Pinpoint the cell where the given text exists, returning its (X, Y) midpoint coordinate. 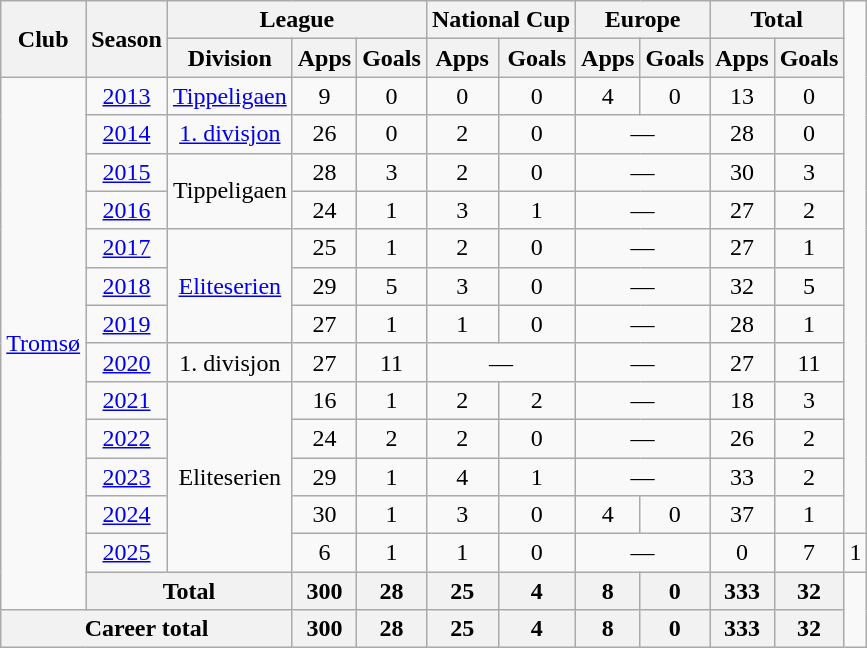
2025 (127, 553)
16 (324, 400)
2023 (127, 477)
13 (742, 96)
18 (742, 400)
2017 (127, 248)
6 (324, 553)
2018 (127, 286)
Tromsø (44, 344)
2024 (127, 515)
Division (230, 58)
National Cup (500, 20)
37 (742, 515)
League (296, 20)
33 (742, 477)
2014 (127, 134)
2013 (127, 96)
2020 (127, 362)
Career total (146, 629)
2022 (127, 438)
Europe (643, 20)
2016 (127, 210)
2021 (127, 400)
9 (324, 96)
Club (44, 39)
Season (127, 39)
2015 (127, 172)
2019 (127, 324)
7 (809, 553)
